Provide the (X, Y) coordinate of the cell's center where the given text is located.  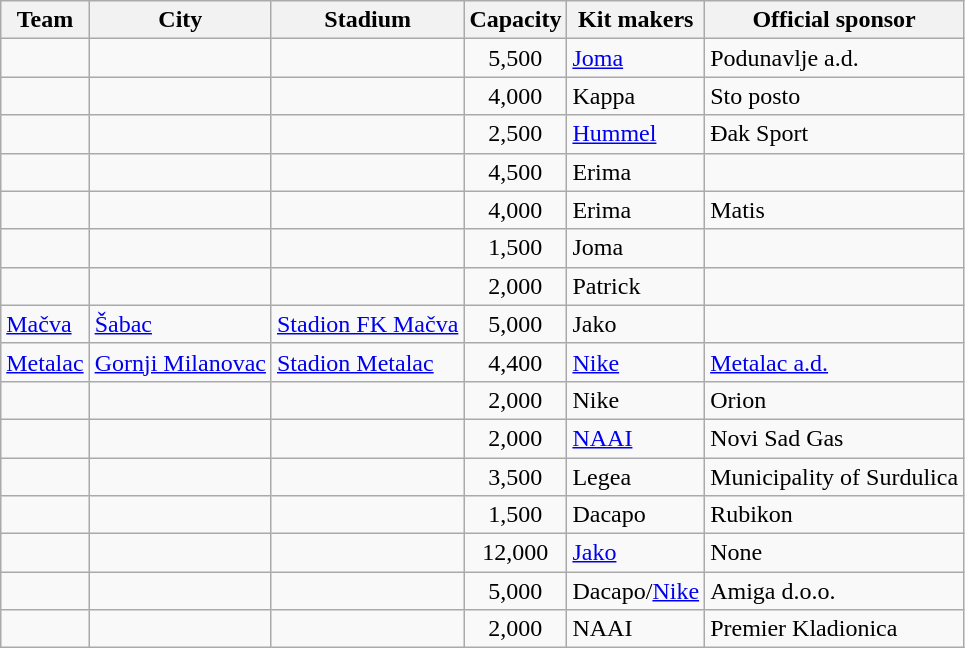
3,500 (516, 477)
Rubikon (834, 515)
Orion (834, 400)
Stadion FK Mačva (367, 324)
City (180, 20)
Dacapo/Nike (636, 591)
Kit makers (636, 20)
Matis (834, 210)
Stadion Metalac (367, 362)
Sto posto (834, 96)
Šabac (180, 324)
5,500 (516, 58)
Amiga d.o.o. (834, 591)
Hummel (636, 134)
Kappa (636, 96)
Mačva (45, 324)
None (834, 553)
Metalac a.d. (834, 362)
4,400 (516, 362)
Patrick (636, 286)
Metalac (45, 362)
Gornji Milanovac (180, 362)
Stadium (367, 20)
Team (45, 20)
Dacapo (636, 515)
Đak Sport (834, 134)
2,500 (516, 134)
Legea (636, 477)
Novi Sad Gas (834, 438)
Podunavlje a.d. (834, 58)
Premier Kladionica (834, 629)
Municipality of Surdulica (834, 477)
Capacity (516, 20)
12,000 (516, 553)
4,500 (516, 172)
Official sponsor (834, 20)
